Extract the (x, y) coordinate from the center of the cell holding the provided text.  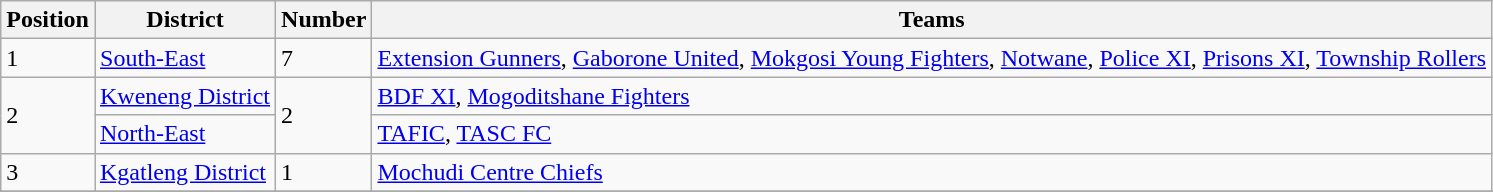
Kgatleng District (184, 172)
District (184, 20)
BDF XI, Mogoditshane Fighters (932, 96)
3 (48, 172)
Mochudi Centre Chiefs (932, 172)
Number (324, 20)
Position (48, 20)
North-East (184, 134)
Extension Gunners, Gaborone United, Mokgosi Young Fighters, Notwane, Police XI, Prisons XI, Township Rollers (932, 58)
Teams (932, 20)
South-East (184, 58)
Kweneng District (184, 96)
TAFIC, TASC FC (932, 134)
7 (324, 58)
